Identify which cell holds the provided text, then report its (X, Y) central coordinate. 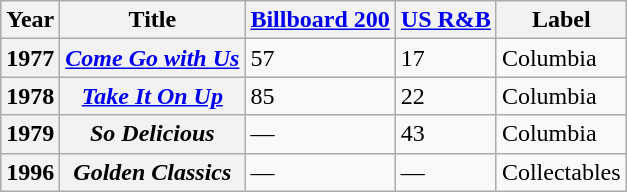
22 (446, 96)
Come Go with Us (152, 58)
1977 (30, 58)
Take It On Up (152, 96)
1978 (30, 96)
Billboard 200 (320, 20)
Title (152, 20)
85 (320, 96)
1996 (30, 172)
1979 (30, 134)
So Delicious (152, 134)
57 (320, 58)
Year (30, 20)
Label (561, 20)
US R&B (446, 20)
Collectables (561, 172)
43 (446, 134)
17 (446, 58)
Golden Classics (152, 172)
